Provide the (X, Y) coordinate of the cell's center where the given text is located.  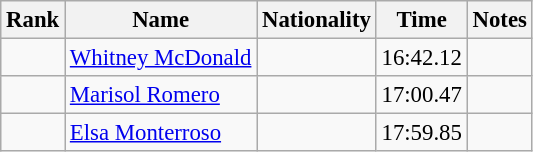
Rank (33, 20)
Notes (500, 20)
17:00.47 (422, 95)
Nationality (316, 20)
Elsa Monterroso (161, 133)
Whitney McDonald (161, 58)
Marisol Romero (161, 95)
16:42.12 (422, 58)
Time (422, 20)
Name (161, 20)
17:59.85 (422, 133)
